Determine the [X, Y] coordinate at the center of the cell enclosing the given text.  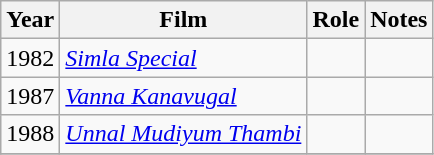
Year [30, 20]
Simla Special [184, 58]
1987 [30, 96]
Unnal Mudiyum Thambi [184, 134]
Role [336, 20]
1982 [30, 58]
Vanna Kanavugal [184, 96]
1988 [30, 134]
Film [184, 20]
Notes [399, 20]
